Identify which cell holds the provided text, then report its [x, y] central coordinate. 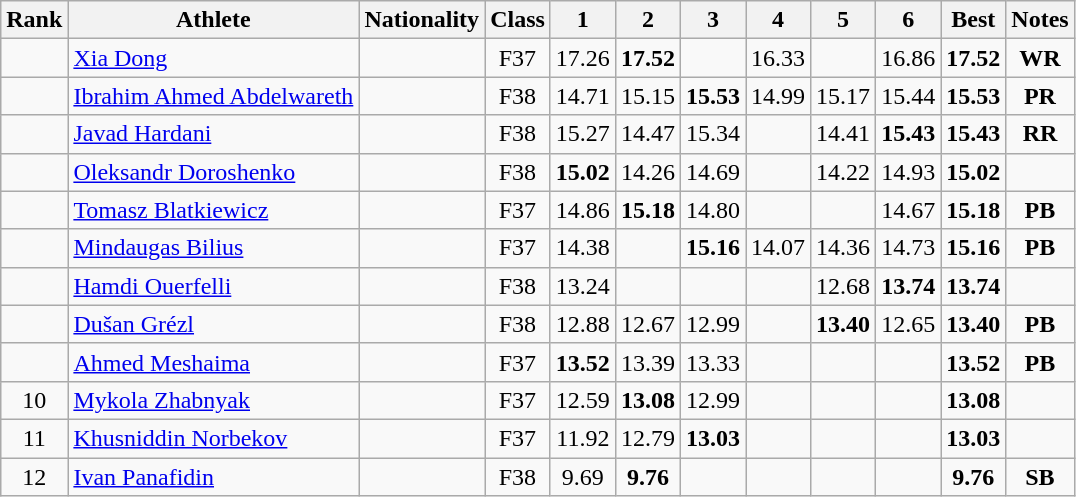
12.65 [908, 324]
Oleksandr Doroshenko [214, 172]
17.26 [582, 58]
14.86 [582, 210]
5 [844, 20]
9.69 [582, 477]
14.47 [648, 134]
10 [34, 400]
Nationality [422, 20]
Mindaugas Bilius [214, 248]
11.92 [582, 438]
SB [1040, 477]
Mykola Zhabnyak [214, 400]
Ivan Panafidin [214, 477]
6 [908, 20]
15.27 [582, 134]
16.33 [778, 58]
14.99 [778, 96]
12.68 [844, 286]
Ibrahim Ahmed Abdelwareth [214, 96]
Khusniddin Norbekov [214, 438]
12.67 [648, 324]
12.59 [582, 400]
Class [518, 20]
3 [712, 20]
Rank [34, 20]
15.44 [908, 96]
2 [648, 20]
4 [778, 20]
14.26 [648, 172]
PR [1040, 96]
14.93 [908, 172]
12 [34, 477]
13.24 [582, 286]
12.79 [648, 438]
Dušan Grézl [214, 324]
Xia Dong [214, 58]
WR [1040, 58]
Ahmed Meshaima [214, 362]
13.39 [648, 362]
15.15 [648, 96]
14.38 [582, 248]
Best [974, 20]
14.67 [908, 210]
12.88 [582, 324]
14.80 [712, 210]
Hamdi Ouerfelli [214, 286]
Tomasz Blatkiewicz [214, 210]
15.34 [712, 134]
Notes [1040, 20]
14.73 [908, 248]
13.33 [712, 362]
14.22 [844, 172]
14.69 [712, 172]
16.86 [908, 58]
15.17 [844, 96]
14.36 [844, 248]
RR [1040, 134]
14.07 [778, 248]
Athlete [214, 20]
1 [582, 20]
14.41 [844, 134]
11 [34, 438]
Javad Hardani [214, 134]
14.71 [582, 96]
